Scan for the cell matching the given text and deliver its [x, y] coordinate at center. 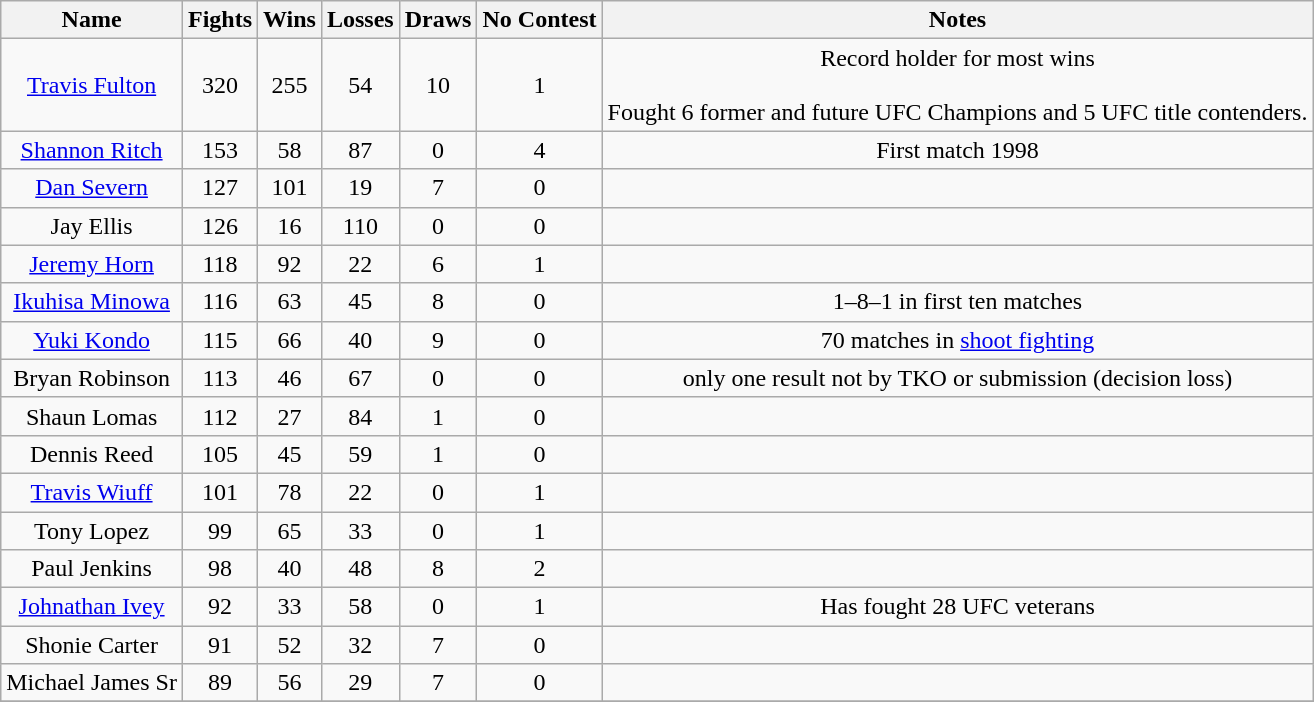
127 [220, 188]
Notes [958, 20]
Paul Jenkins [92, 569]
32 [360, 645]
Tony Lopez [92, 531]
Dennis Reed [92, 454]
65 [290, 531]
29 [360, 683]
Johnathan Ivey [92, 607]
52 [290, 645]
Ikuhisa Minowa [92, 302]
63 [290, 302]
6 [438, 264]
2 [540, 569]
153 [220, 150]
16 [290, 226]
1–8–1 in first ten matches [958, 302]
126 [220, 226]
91 [220, 645]
Shannon Ritch [92, 150]
Yuki Kondo [92, 340]
Shonie Carter [92, 645]
255 [290, 85]
19 [360, 188]
Has fought 28 UFC veterans [958, 607]
56 [290, 683]
98 [220, 569]
116 [220, 302]
Michael James Sr [92, 683]
Shaun Lomas [92, 416]
Travis Fulton [92, 85]
105 [220, 454]
Wins [290, 20]
59 [360, 454]
46 [290, 378]
4 [540, 150]
67 [360, 378]
27 [290, 416]
84 [360, 416]
320 [220, 85]
only one result not by TKO or submission (decision loss) [958, 378]
Jeremy Horn [92, 264]
54 [360, 85]
110 [360, 226]
Dan Severn [92, 188]
Bryan Robinson [92, 378]
First match 1998 [958, 150]
89 [220, 683]
70 matches in shoot fighting [958, 340]
66 [290, 340]
Record holder for most winsFought 6 former and future UFC Champions and 5 UFC title contenders. [958, 85]
Losses [360, 20]
99 [220, 531]
48 [360, 569]
9 [438, 340]
Fights [220, 20]
Travis Wiuff [92, 492]
112 [220, 416]
Draws [438, 20]
87 [360, 150]
10 [438, 85]
No Contest [540, 20]
78 [290, 492]
113 [220, 378]
115 [220, 340]
Name [92, 20]
Jay Ellis [92, 226]
118 [220, 264]
